For the text-containing cell, return its midpoint in (X, Y) coordinate format. 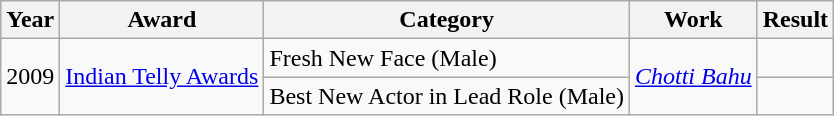
Work (693, 20)
2009 (30, 77)
Best New Actor in Lead Role (Male) (447, 96)
Year (30, 20)
Chotti Bahu (693, 77)
Category (447, 20)
Fresh New Face (Male) (447, 58)
Result (795, 20)
Award (162, 20)
Indian Telly Awards (162, 77)
